Capture the cell that displays the provided text and extract its [X, Y] central coordinate. 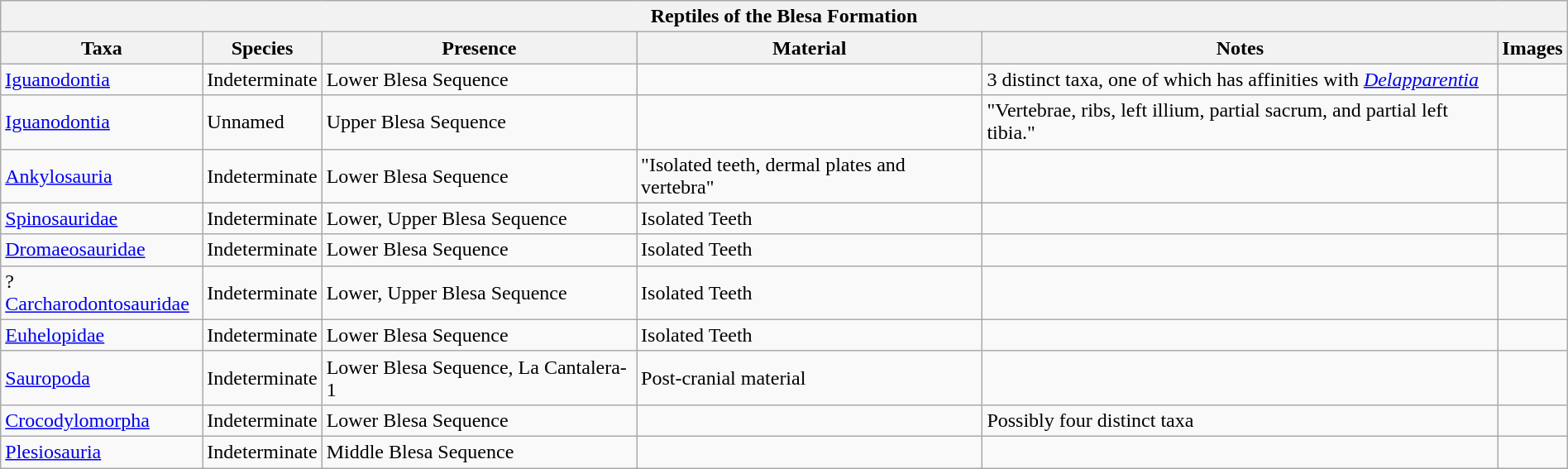
Images [1532, 48]
Taxa [102, 48]
Material [810, 48]
Plesiosauria [102, 452]
Crocodylomorpha [102, 420]
"Vertebrae, ribs, left illium, partial sacrum, and partial left tibia." [1241, 122]
Species [262, 48]
Notes [1241, 48]
Lower Blesa Sequence, La Cantalera-1 [479, 377]
Reptiles of the Blesa Formation [784, 17]
Sauropoda [102, 377]
?Carcharodontosauridae [102, 293]
Post-cranial material [810, 377]
Presence [479, 48]
"Isolated teeth, dermal plates and vertebra" [810, 175]
Euhelopidae [102, 335]
Upper Blesa Sequence [479, 122]
3 distinct taxa, one of which has affinities with Delapparentia [1241, 79]
Possibly four distinct taxa [1241, 420]
Middle Blesa Sequence [479, 452]
Dromaeosauridae [102, 250]
Spinosauridae [102, 218]
Unnamed [262, 122]
Ankylosauria [102, 175]
